Scan for the cell matching the given text and deliver its [X, Y] coordinate at center. 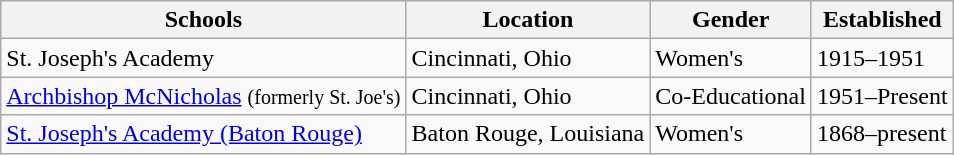
Co-Educational [731, 96]
St. Joseph's Academy (Baton Rouge) [204, 134]
St. Joseph's Academy [204, 58]
Location [528, 20]
1915–1951 [882, 58]
1868–present [882, 134]
Gender [731, 20]
Established [882, 20]
1951–Present [882, 96]
Archbishop McNicholas (formerly St. Joe's) [204, 96]
Schools [204, 20]
Baton Rouge, Louisiana [528, 134]
